Extract the [x, y] coordinate from the center of the cell holding the provided text.  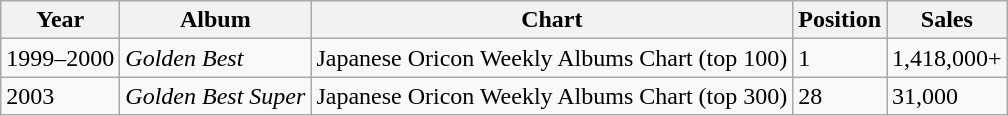
28 [840, 96]
1 [840, 58]
Sales [948, 20]
Year [60, 20]
31,000 [948, 96]
1,418,000+ [948, 58]
Position [840, 20]
Album [216, 20]
Golden Best [216, 58]
1999–2000 [60, 58]
Chart [552, 20]
Japanese Oricon Weekly Albums Chart (top 300) [552, 96]
Japanese Oricon Weekly Albums Chart (top 100) [552, 58]
2003 [60, 96]
Golden Best Super [216, 96]
